Search for the cell housing the specified text and yield its (x, y) center coordinate. 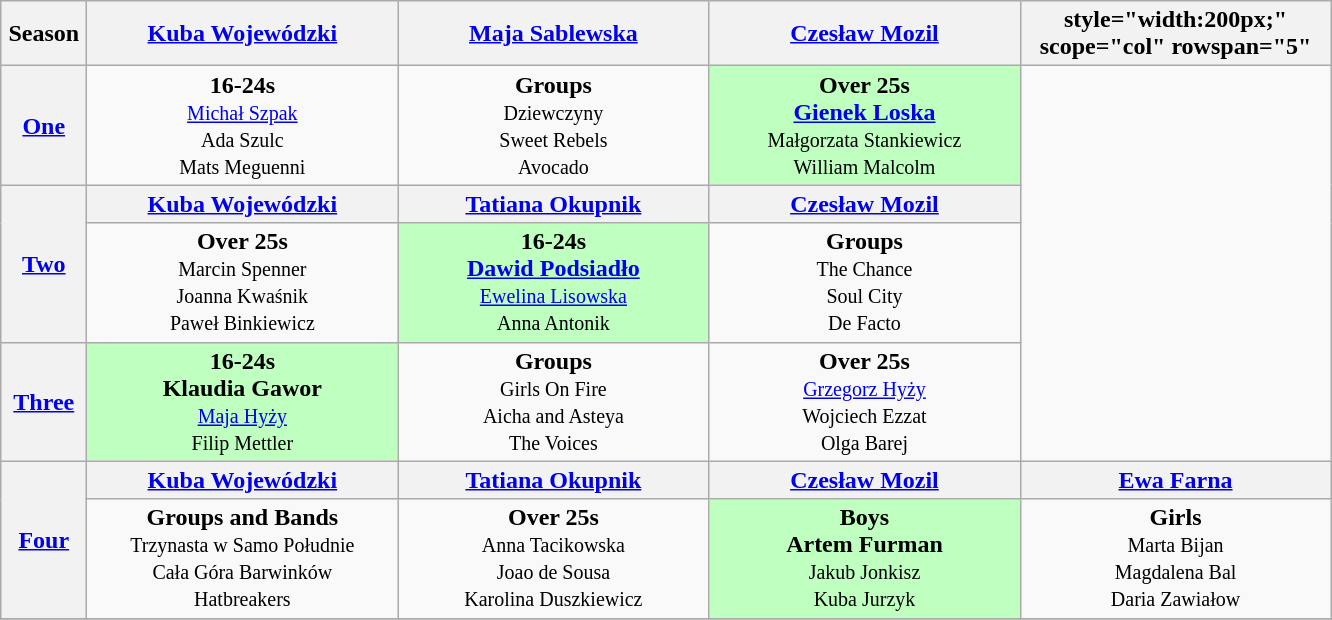
Season (44, 34)
GroupsDziewczynySweet RebelsAvocado (554, 126)
Groups and Bands Trzynasta w Samo PołudnieCała Góra BarwinkówHatbreakers (242, 558)
Three (44, 402)
Over 25sMarcin SpennerJoanna KwaśnikPaweł Binkiewicz (242, 282)
One (44, 126)
16-24sMichał SzpakAda SzulcMats Meguenni (242, 126)
Four (44, 540)
Over 25s Anna TacikowskaJoao de SousaKarolina Duszkiewicz (554, 558)
Two (44, 264)
GroupsThe ChanceSoul CityDe Facto (864, 282)
Over 25s Grzegorz HyżyWojciech EzzatOlga Barej (864, 402)
style="width:200px;" scope="col" rowspan="5" (1176, 34)
Boys Artem FurmanJakub JonkiszKuba Jurzyk (864, 558)
Over 25sGienek LoskaMałgorzata Stankiewicz William Malcolm (864, 126)
16-24sDawid PodsiadłoEwelina LisowskaAnna Antonik (554, 282)
Maja Sablewska (554, 34)
16-24s Klaudia GaworMaja HyżyFilip Mettler (242, 402)
Girls Marta BijanMagdalena BalDaria Zawiałow (1176, 558)
Groups Girls On FireAicha and AsteyaThe Voices (554, 402)
Ewa Farna (1176, 480)
